Capture the cell that displays the provided text and extract its (X, Y) central coordinate. 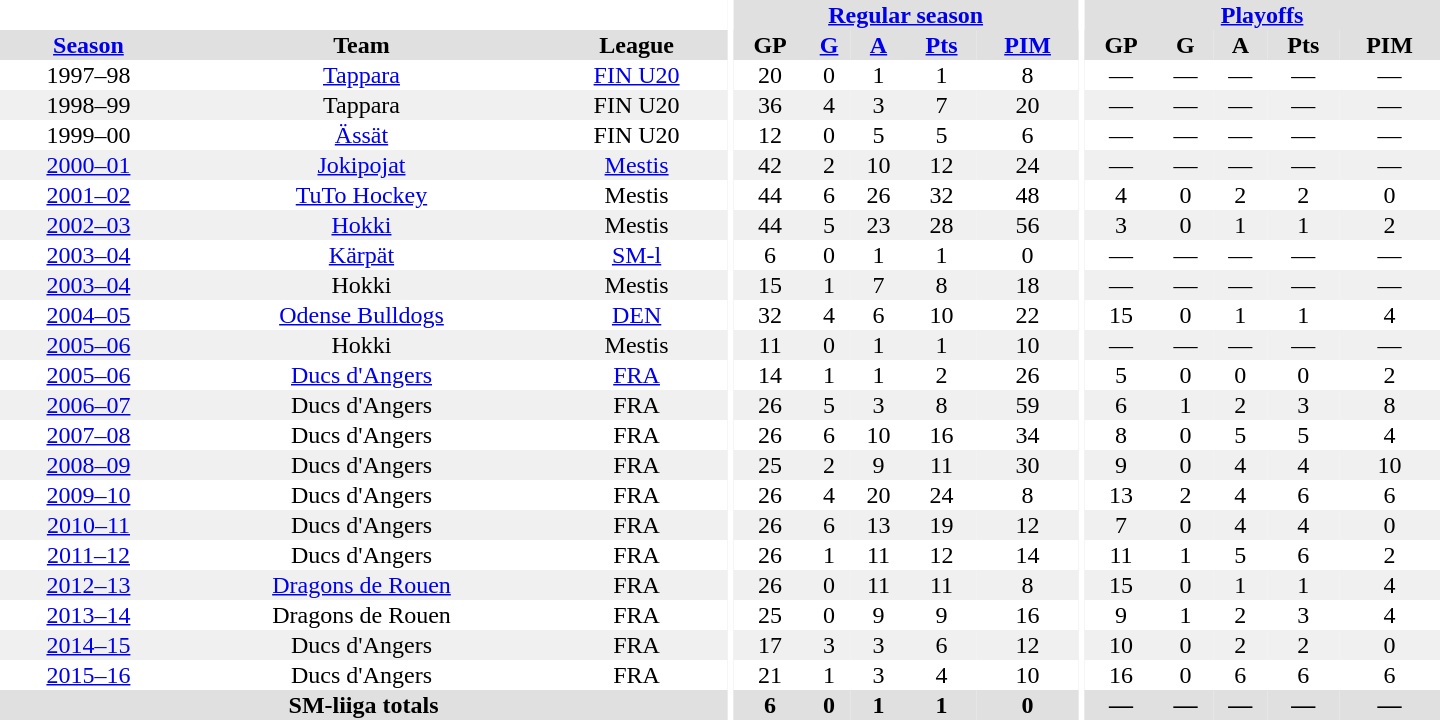
2015–16 (88, 675)
36 (770, 105)
1998–99 (88, 105)
Odense Bulldogs (362, 315)
2002–03 (88, 225)
1997–98 (88, 75)
2009–10 (88, 495)
2010–11 (88, 525)
Playoffs (1262, 15)
League (636, 45)
21 (770, 675)
59 (1028, 405)
Team (362, 45)
30 (1028, 465)
18 (1028, 285)
Ässät (362, 135)
2007–08 (88, 435)
TuTo Hockey (362, 195)
Jokipojat (362, 165)
23 (878, 225)
1999–00 (88, 135)
SM-liiga totals (364, 705)
42 (770, 165)
DEN (636, 315)
17 (770, 645)
Regular season (906, 15)
19 (942, 525)
56 (1028, 225)
2013–14 (88, 615)
34 (1028, 435)
2012–13 (88, 585)
48 (1028, 195)
2006–07 (88, 405)
22 (1028, 315)
Kärpät (362, 255)
2001–02 (88, 195)
Season (88, 45)
2004–05 (88, 315)
2000–01 (88, 165)
SM-l (636, 255)
28 (942, 225)
2008–09 (88, 465)
2011–12 (88, 555)
2014–15 (88, 645)
